From the cell containing the given text, extract its center point as [x, y] coordinate. 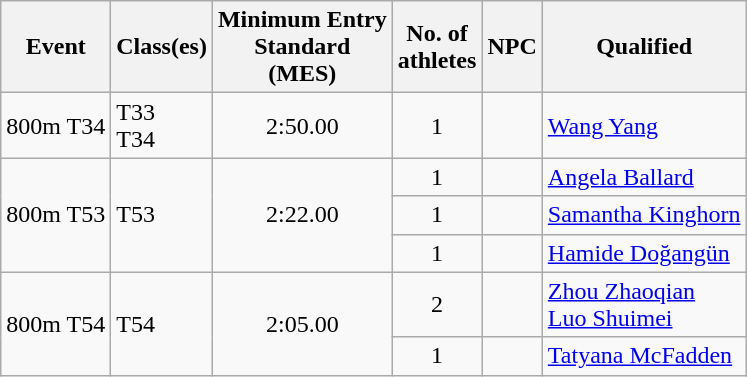
Minimum EntryStandard(MES) [302, 47]
Angela Ballard [644, 177]
2:50.00 [302, 126]
2:05.00 [302, 324]
Tatyana McFadden [644, 356]
Hamide Doğangün [644, 253]
Event [56, 47]
2 [437, 304]
T54 [162, 324]
800m T34 [56, 126]
800m T53 [56, 215]
T33T34 [162, 126]
Class(es) [162, 47]
Zhou ZhaoqianLuo Shuimei [644, 304]
Qualified [644, 47]
No. ofathletes [437, 47]
800m T54 [56, 324]
Wang Yang [644, 126]
NPC [512, 47]
T53 [162, 215]
2:22.00 [302, 215]
Samantha Kinghorn [644, 215]
